Scan for the cell matching the given text and deliver its (x, y) coordinate at center. 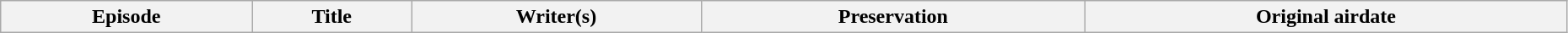
Writer(s) (557, 17)
Preservation (892, 17)
Episode (127, 17)
Original airdate (1326, 17)
Title (332, 17)
